For the text-containing cell, return its midpoint in (x, y) coordinate format. 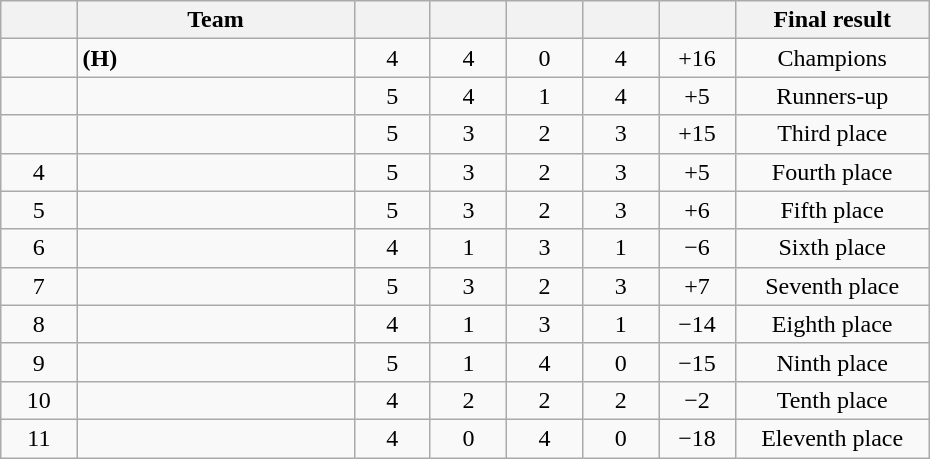
+6 (697, 210)
−14 (697, 324)
9 (39, 362)
−15 (697, 362)
Eleventh place (832, 438)
6 (39, 248)
Third place (832, 134)
−6 (697, 248)
+15 (697, 134)
Tenth place (832, 400)
Team (216, 20)
11 (39, 438)
Seventh place (832, 286)
(H) (216, 58)
Runners-up (832, 96)
Fourth place (832, 172)
Eighth place (832, 324)
10 (39, 400)
+7 (697, 286)
8 (39, 324)
+16 (697, 58)
Sixth place (832, 248)
−18 (697, 438)
Champions (832, 58)
7 (39, 286)
Fifth place (832, 210)
Ninth place (832, 362)
Final result (832, 20)
−2 (697, 400)
